Pinpoint the cell where the given text exists, returning its (X, Y) midpoint coordinate. 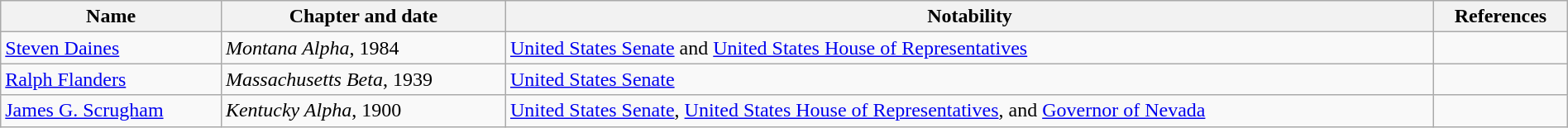
Notability (969, 17)
Ralph Flanders (111, 79)
Massachusetts Beta, 1939 (363, 79)
Kentucky Alpha, 1900 (363, 111)
Montana Alpha, 1984 (363, 48)
United States Senate, United States House of Representatives, and Governor of Nevada (969, 111)
Chapter and date (363, 17)
References (1501, 17)
Name (111, 17)
Steven Daines (111, 48)
United States Senate and United States House of Representatives (969, 48)
United States Senate (969, 79)
James G. Scrugham (111, 111)
